Capture the cell that displays the provided text and extract its [x, y] central coordinate. 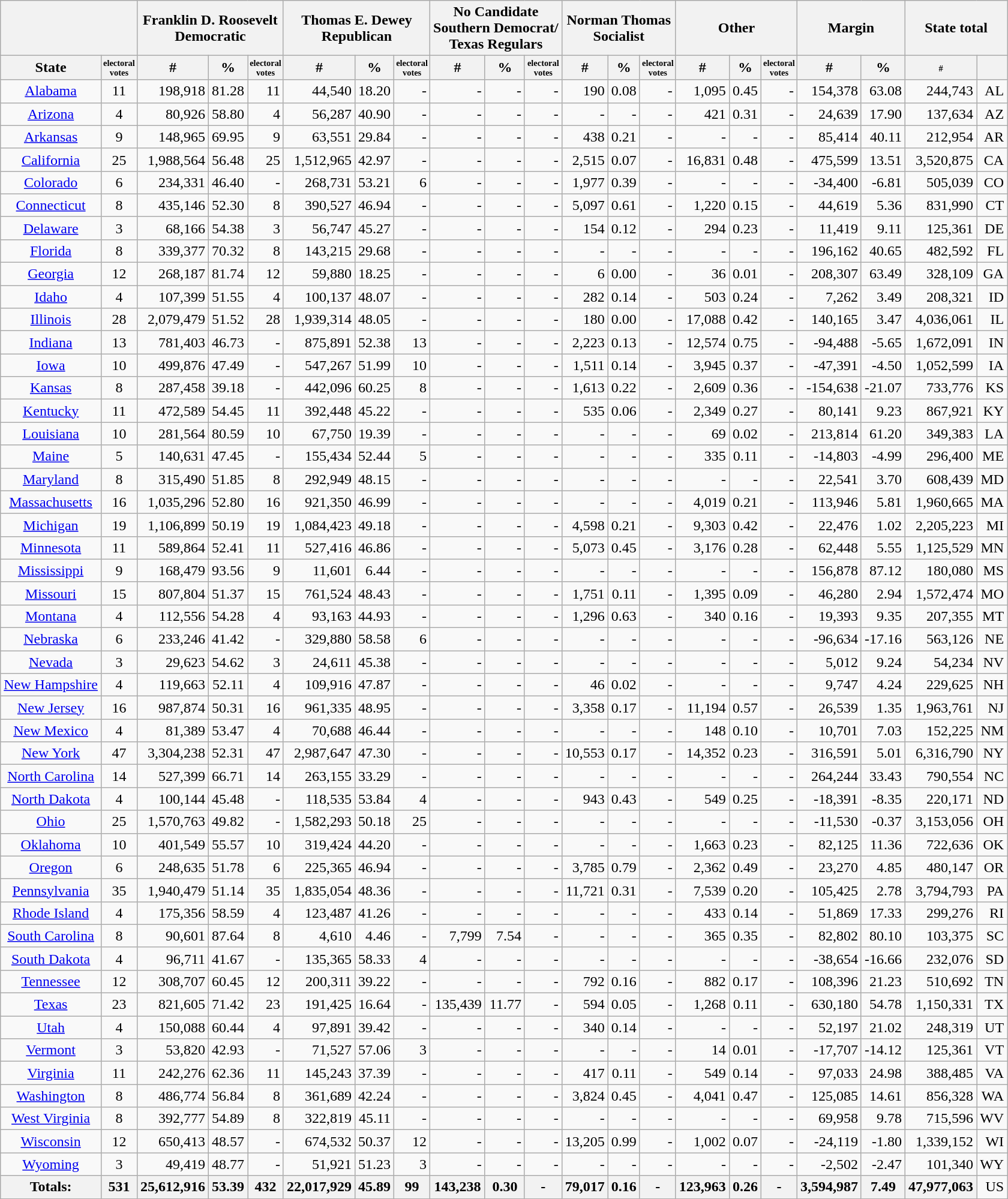
263,155 [319, 776]
17.90 [883, 114]
51.55 [228, 297]
54.62 [228, 662]
392,777 [173, 1119]
0.06 [624, 411]
105,425 [829, 890]
Montana [51, 616]
365 [702, 936]
2,515 [584, 160]
135,439 [458, 1005]
123,487 [319, 913]
-11,530 [829, 822]
52.44 [374, 456]
4,598 [584, 525]
Florida [51, 251]
1,663 [702, 845]
New Mexico [51, 731]
19.39 [374, 434]
1.35 [883, 708]
54.89 [228, 1119]
49,419 [173, 1164]
442,096 [319, 388]
60.44 [228, 1027]
109,916 [319, 685]
650,413 [173, 1141]
-4.50 [883, 365]
67,750 [319, 434]
761,524 [319, 593]
0.08 [624, 91]
108,396 [829, 981]
589,864 [173, 548]
IL [992, 320]
1,835,054 [319, 890]
45.38 [374, 662]
Washington [51, 1096]
0.57 [745, 708]
Wisconsin [51, 1141]
225,365 [319, 867]
90,601 [173, 936]
5,073 [584, 548]
53.84 [374, 799]
Connecticut [51, 205]
54.28 [228, 616]
44,619 [829, 205]
294 [702, 228]
0.49 [745, 867]
49.82 [228, 822]
119,663 [173, 685]
11,419 [829, 228]
36 [702, 274]
Virginia [51, 1073]
475,599 [829, 160]
48.95 [374, 708]
1,988,564 [173, 160]
7.03 [883, 731]
47.49 [228, 365]
0.13 [624, 342]
CA [992, 160]
472,589 [173, 411]
40.11 [883, 137]
AR [992, 137]
45.89 [374, 1187]
New Jersey [51, 708]
Georgia [51, 274]
48.15 [374, 479]
107,399 [173, 297]
MA [992, 502]
137,634 [941, 114]
-14,803 [829, 456]
781,403 [173, 342]
2,362 [702, 867]
WI [992, 1141]
232,076 [941, 958]
268,187 [173, 274]
61.20 [883, 434]
308,707 [173, 981]
0.24 [745, 297]
3,594,987 [829, 1187]
80.10 [883, 936]
US [992, 1187]
5.81 [883, 502]
339,377 [173, 251]
594 [584, 1005]
46,280 [829, 593]
46 [584, 685]
156,878 [829, 570]
22,017,929 [319, 1187]
40.90 [374, 114]
180 [584, 320]
60.25 [374, 388]
282 [584, 297]
674,532 [319, 1141]
Oregon [51, 867]
208,321 [941, 297]
-1.80 [883, 1141]
3,176 [702, 548]
0.12 [624, 228]
150,088 [173, 1027]
63.08 [883, 91]
200,311 [319, 981]
51,869 [829, 913]
No CandidateSouthern Democrat/Texas Regulars [496, 28]
26,539 [829, 708]
563,126 [941, 639]
39.42 [374, 1027]
961,335 [319, 708]
49.18 [374, 525]
50.19 [228, 525]
268,731 [319, 182]
143,215 [319, 251]
51.37 [228, 593]
438 [584, 137]
335 [702, 456]
69.95 [228, 137]
608,439 [941, 479]
1,150,331 [941, 1005]
29,623 [173, 662]
58.33 [374, 958]
KY [992, 411]
242,276 [173, 1073]
56.48 [228, 160]
1,002 [702, 1141]
0.61 [624, 205]
52.30 [228, 205]
145,243 [319, 1073]
29.68 [374, 251]
50.31 [228, 708]
316,591 [829, 753]
MD [992, 479]
0.47 [745, 1096]
13.51 [883, 160]
118,535 [319, 799]
39.22 [374, 981]
9.23 [883, 411]
792 [584, 981]
733,776 [941, 388]
12,574 [702, 342]
82,802 [829, 936]
71.42 [228, 1005]
80,926 [173, 114]
1,570,763 [173, 822]
5,097 [584, 205]
45.27 [374, 228]
AL [992, 91]
TX [992, 1005]
2,349 [702, 411]
Louisiana [51, 434]
51,921 [319, 1164]
MN [992, 548]
46.99 [374, 502]
2,205,223 [941, 525]
0.26 [745, 1187]
-47,391 [829, 365]
11.77 [505, 1005]
CT [992, 205]
435,146 [173, 205]
Rhode Island [51, 913]
WY [992, 1164]
9,303 [702, 525]
53.47 [228, 731]
1.02 [883, 525]
-4.99 [883, 456]
299,276 [941, 913]
21.23 [883, 981]
1,220 [702, 205]
18.25 [374, 274]
505,039 [941, 182]
5.36 [883, 205]
NV [992, 662]
875,891 [319, 342]
-18,391 [829, 799]
11.36 [883, 845]
WV [992, 1119]
0.20 [745, 890]
66.71 [228, 776]
1,052,599 [941, 365]
-38,654 [829, 958]
13,205 [584, 1141]
1,977 [584, 182]
-21.07 [883, 388]
NE [992, 639]
24,639 [829, 114]
Mississippi [51, 570]
93,163 [319, 616]
329,880 [319, 639]
47,977,063 [941, 1187]
87.12 [883, 570]
45.22 [374, 411]
480,147 [941, 867]
527,416 [319, 548]
10,701 [829, 731]
29.84 [374, 137]
229,625 [941, 685]
1,035,296 [173, 502]
3,520,875 [941, 160]
4,019 [702, 502]
Texas [51, 1005]
190 [584, 91]
LA [992, 434]
3,358 [584, 708]
52.11 [228, 685]
296,400 [941, 456]
Indiana [51, 342]
7,539 [702, 890]
46.86 [374, 548]
52.38 [374, 342]
315,490 [173, 479]
196,162 [829, 251]
80.59 [228, 434]
248,635 [173, 867]
Illinois [51, 320]
103,375 [941, 936]
56,287 [319, 114]
-94,488 [829, 342]
59,880 [319, 274]
NJ [992, 708]
-14.12 [883, 1050]
Colorado [51, 182]
198,918 [173, 91]
0.43 [624, 799]
55.57 [228, 845]
53,820 [173, 1050]
17.33 [883, 913]
60.45 [228, 981]
4.24 [883, 685]
81.28 [228, 91]
-24,119 [829, 1141]
VT [992, 1050]
IA [992, 365]
ID [992, 297]
23,270 [829, 867]
248,319 [941, 1027]
486,774 [173, 1096]
44.93 [374, 616]
62,448 [829, 548]
3.70 [883, 479]
292,949 [319, 479]
0.25 [745, 799]
81,389 [173, 731]
11,601 [319, 570]
54.45 [228, 411]
1,751 [584, 593]
1,672,091 [941, 342]
ME [992, 456]
Margin [851, 28]
69 [702, 434]
1,572,474 [941, 593]
14.61 [883, 1096]
1,582,293 [319, 822]
140,165 [829, 320]
0.99 [624, 1141]
510,692 [941, 981]
48.36 [374, 890]
52.31 [228, 753]
56,747 [319, 228]
100,144 [173, 799]
100,137 [319, 297]
58.59 [228, 913]
-2.47 [883, 1164]
MS [992, 570]
33.29 [374, 776]
SC [992, 936]
Vermont [51, 1050]
503 [702, 297]
TN [992, 981]
63,551 [319, 137]
1,395 [702, 593]
85,414 [829, 137]
392,448 [319, 411]
882 [702, 981]
0.27 [745, 411]
Thomas E. DeweyRepublican [356, 28]
58.80 [228, 114]
3,794,793 [941, 890]
5.01 [883, 753]
867,921 [941, 411]
SD [992, 958]
101,340 [941, 1164]
Alabama [51, 91]
212,954 [941, 137]
7,799 [458, 936]
41.42 [228, 639]
0.37 [745, 365]
208,307 [829, 274]
547,267 [319, 365]
41.67 [228, 958]
93.56 [228, 570]
UT [992, 1027]
0.63 [624, 616]
Iowa [51, 365]
-6.81 [883, 182]
22,476 [829, 525]
41.26 [374, 913]
37.39 [374, 1073]
9,747 [829, 685]
NM [992, 731]
58.58 [374, 639]
48.05 [374, 320]
6,316,790 [941, 753]
KS [992, 388]
96,711 [173, 958]
11,194 [702, 708]
50.18 [374, 822]
51.78 [228, 867]
143,238 [458, 1187]
3.47 [883, 320]
Missouri [51, 593]
125,085 [829, 1096]
81.74 [228, 274]
421 [702, 114]
3,945 [702, 365]
Kentucky [51, 411]
22,541 [829, 479]
FL [992, 251]
233,246 [173, 639]
821,605 [173, 1005]
154,378 [829, 91]
0.36 [745, 388]
62.36 [228, 1073]
1,268 [702, 1005]
48.77 [228, 1164]
-16.66 [883, 958]
244,743 [941, 91]
531 [119, 1187]
North Dakota [51, 799]
281,564 [173, 434]
1,939,314 [319, 320]
2.78 [883, 890]
51.23 [374, 1164]
39.18 [228, 388]
1,963,761 [941, 708]
OK [992, 845]
MO [992, 593]
3,153,056 [941, 822]
943 [584, 799]
18.20 [374, 91]
264,244 [829, 776]
0.48 [745, 160]
5.55 [883, 548]
155,434 [319, 456]
99 [412, 1187]
46.73 [228, 342]
207,355 [941, 616]
-34,400 [829, 182]
3.49 [883, 297]
97,033 [829, 1073]
Utah [51, 1027]
46.40 [228, 182]
9.78 [883, 1119]
16,831 [702, 160]
63.49 [883, 274]
328,109 [941, 274]
44,540 [319, 91]
WA [992, 1096]
9.24 [883, 662]
9.35 [883, 616]
417 [584, 1073]
2,079,479 [173, 320]
70.32 [228, 251]
112,556 [173, 616]
71,527 [319, 1050]
0.75 [745, 342]
IN [992, 342]
921,350 [319, 502]
Norman ThomasSocialist [619, 28]
630,180 [829, 1005]
987,874 [173, 708]
21.02 [883, 1027]
NY [992, 753]
97,891 [319, 1027]
California [51, 160]
790,554 [941, 776]
NH [992, 685]
79,017 [584, 1187]
45.11 [374, 1119]
322,819 [319, 1119]
North Carolina [51, 776]
6.44 [374, 570]
51.14 [228, 890]
148,965 [173, 137]
831,990 [941, 205]
25,612,916 [173, 1187]
Nebraska [51, 639]
4,036,061 [941, 320]
856,328 [941, 1096]
2.94 [883, 593]
48.57 [228, 1141]
1,613 [584, 388]
2,223 [584, 342]
17,088 [702, 320]
5,012 [829, 662]
45.48 [228, 799]
1,125,529 [941, 548]
287,458 [173, 388]
54,234 [941, 662]
AZ [992, 114]
South Carolina [51, 936]
1,339,152 [941, 1141]
-96,634 [829, 639]
OH [992, 822]
123,963 [702, 1187]
0.35 [745, 936]
Arizona [51, 114]
19,393 [829, 616]
Kansas [51, 388]
80,141 [829, 411]
PA [992, 890]
CO [992, 182]
54.38 [228, 228]
Delaware [51, 228]
42.93 [228, 1050]
46.44 [374, 731]
Other [736, 28]
87.64 [228, 936]
GA [992, 274]
0.79 [624, 867]
-17,707 [829, 1050]
3,785 [584, 867]
RI [992, 913]
50.37 [374, 1141]
4,041 [702, 1096]
57.06 [374, 1050]
West Virginia [51, 1119]
0.15 [745, 205]
ND [992, 799]
10,553 [584, 753]
1,512,965 [319, 160]
69,958 [829, 1119]
1,106,899 [173, 525]
0.09 [745, 593]
401,549 [173, 845]
390,527 [319, 205]
South Dakota [51, 958]
11,721 [584, 890]
Ohio [51, 822]
24.98 [883, 1073]
68,166 [173, 228]
48.07 [374, 297]
24,611 [319, 662]
53.21 [374, 182]
Minnesota [51, 548]
47.30 [374, 753]
1,511 [584, 365]
NC [992, 776]
0.05 [624, 1005]
Nevada [51, 662]
New York [51, 753]
349,383 [941, 434]
53.39 [228, 1187]
388,485 [941, 1073]
51.99 [374, 365]
4.46 [374, 936]
42.97 [374, 160]
135,365 [319, 958]
VA [992, 1073]
7.49 [883, 1187]
16.64 [374, 1005]
2,987,647 [319, 753]
OR [992, 867]
154 [584, 228]
0.22 [624, 388]
Maryland [51, 479]
40.65 [883, 251]
527,399 [173, 776]
-154,638 [829, 388]
180,080 [941, 570]
319,424 [319, 845]
-0.37 [883, 822]
-2,502 [829, 1164]
4,610 [319, 936]
1,095 [702, 91]
220,171 [941, 799]
140,631 [173, 456]
47.87 [374, 685]
7.54 [505, 936]
New Hampshire [51, 685]
51.52 [228, 320]
MI [992, 525]
33.43 [883, 776]
44.20 [374, 845]
168,479 [173, 570]
-5.65 [883, 342]
State total [956, 28]
Tennessee [51, 981]
715,596 [941, 1119]
213,814 [829, 434]
Pennsylvania [51, 890]
54.78 [883, 1005]
Wyoming [51, 1164]
MT [992, 616]
499,876 [173, 365]
807,804 [173, 593]
482,592 [941, 251]
175,356 [173, 913]
DE [992, 228]
0.10 [745, 731]
0.28 [745, 548]
432 [266, 1187]
Franklin D. RooseveltDemocratic [210, 28]
1,940,479 [173, 890]
1,296 [584, 616]
361,689 [319, 1096]
7,262 [829, 297]
State [51, 68]
82,125 [829, 845]
0.30 [505, 1187]
3,304,238 [173, 753]
234,331 [173, 182]
14,352 [702, 753]
-17.16 [883, 639]
Maine [51, 456]
Totals: [51, 1187]
56.84 [228, 1096]
113,946 [829, 502]
4.85 [883, 867]
722,636 [941, 845]
Oklahoma [51, 845]
48.43 [374, 593]
191,425 [319, 1005]
2,609 [702, 388]
51.85 [228, 479]
Arkansas [51, 137]
148 [702, 731]
0.39 [624, 182]
Idaho [51, 297]
52.41 [228, 548]
1,084,423 [319, 525]
47.45 [228, 456]
Massachusetts [51, 502]
42.24 [374, 1096]
1,960,665 [941, 502]
535 [584, 411]
52,197 [829, 1027]
152,225 [941, 731]
-8.35 [883, 799]
70,688 [319, 731]
3,824 [584, 1096]
Michigan [51, 525]
52.80 [228, 502]
433 [702, 913]
9.11 [883, 228]
